Scan for the cell matching the given text and deliver its (x, y) coordinate at center. 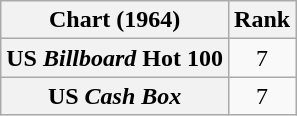
Rank (262, 20)
Chart (1964) (115, 20)
US Billboard Hot 100 (115, 58)
US Cash Box (115, 96)
